Identify which cell holds the provided text, then report its (x, y) central coordinate. 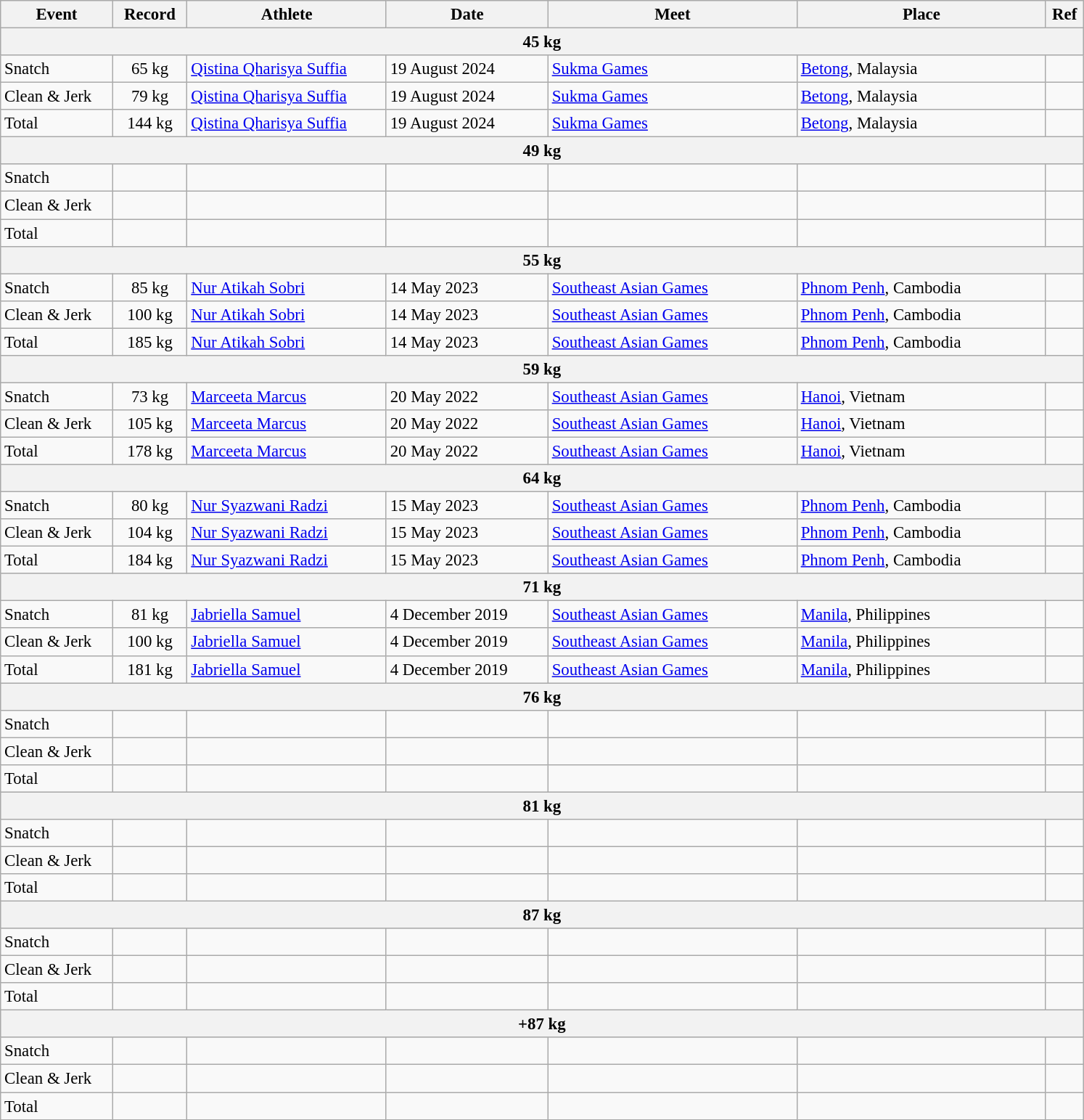
Event (57, 15)
55 kg (542, 260)
59 kg (542, 369)
71 kg (542, 587)
Date (467, 15)
Ref (1064, 15)
Place (921, 15)
Record (149, 15)
Athlete (287, 15)
Meet (672, 15)
104 kg (149, 533)
178 kg (149, 451)
185 kg (149, 342)
181 kg (149, 669)
64 kg (542, 478)
144 kg (149, 123)
49 kg (542, 151)
105 kg (149, 424)
80 kg (149, 506)
76 kg (542, 697)
65 kg (149, 69)
79 kg (149, 97)
85 kg (149, 287)
184 kg (149, 560)
73 kg (149, 396)
+87 kg (542, 1024)
87 kg (542, 915)
45 kg (542, 42)
